Extract the [x, y] coordinate from the center of the cell holding the provided text.  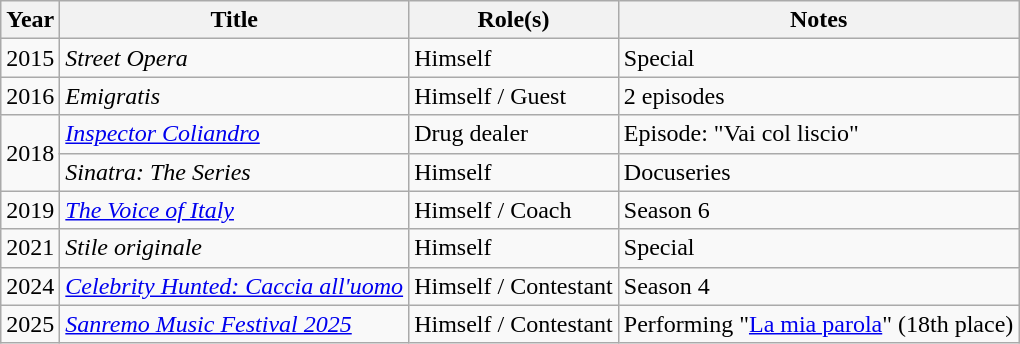
Himself / Guest [514, 96]
Drug dealer [514, 134]
2 episodes [818, 96]
Notes [818, 20]
Title [234, 20]
The Voice of Italy [234, 210]
Docuseries [818, 172]
Stile originale [234, 248]
2025 [30, 324]
Street Opera [234, 58]
Himself / Coach [514, 210]
Emigratis [234, 96]
2016 [30, 96]
Season 6 [818, 210]
2021 [30, 248]
Episode: "Vai col liscio" [818, 134]
Sinatra: The Series [234, 172]
2015 [30, 58]
Season 4 [818, 286]
2018 [30, 153]
Role(s) [514, 20]
2019 [30, 210]
Year [30, 20]
2024 [30, 286]
Sanremo Music Festival 2025 [234, 324]
Celebrity Hunted: Caccia all'uomo [234, 286]
Performing "La mia parola" (18th place) [818, 324]
Inspector Coliandro [234, 134]
